Return the (x, y) coordinate for the center point of the cell that contains the specified text.  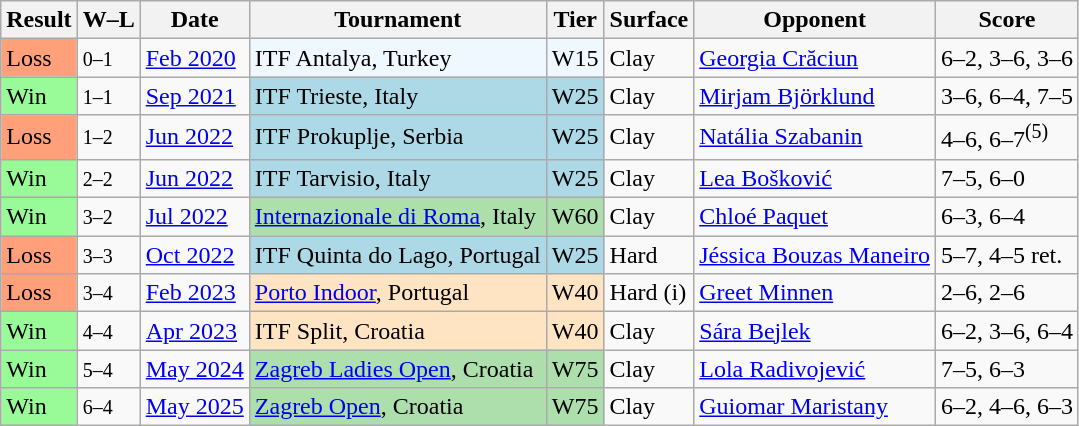
Porto Indoor, Portugal (398, 293)
6–2, 3–6, 3–6 (1006, 58)
2–2 (108, 178)
1–2 (108, 138)
Georgia Crăciun (815, 58)
3–6, 6–4, 7–5 (1006, 96)
Mirjam Björklund (815, 96)
6–2, 4–6, 6–3 (1006, 407)
Sep 2021 (194, 96)
May 2024 (194, 369)
3–4 (108, 293)
Date (194, 20)
Lola Radivojević (815, 369)
Feb 2020 (194, 58)
Tournament (398, 20)
ITF Trieste, Italy (398, 96)
Guiomar Maristany (815, 407)
7–5, 6–3 (1006, 369)
6–2, 3–6, 6–4 (1006, 331)
W–L (108, 20)
1–1 (108, 96)
6–4 (108, 407)
4–4 (108, 331)
Opponent (815, 20)
2–6, 2–6 (1006, 293)
ITF Split, Croatia (398, 331)
Sára Bejlek (815, 331)
3–2 (108, 217)
Zagreb Open, Croatia (398, 407)
5–4 (108, 369)
Surface (649, 20)
Jéssica Bouzas Maneiro (815, 255)
Natália Szabanin (815, 138)
Tier (575, 20)
7–5, 6–0 (1006, 178)
3–3 (108, 255)
Hard (i) (649, 293)
Chloé Paquet (815, 217)
6–3, 6–4 (1006, 217)
Score (1006, 20)
Hard (649, 255)
Apr 2023 (194, 331)
Lea Bošković (815, 178)
ITF Quinta do Lago, Portugal (398, 255)
Internazionale di Roma, Italy (398, 217)
4–6, 6–7(5) (1006, 138)
Zagreb Ladies Open, Croatia (398, 369)
W60 (575, 217)
5–7, 4–5 ret. (1006, 255)
May 2025 (194, 407)
ITF Antalya, Turkey (398, 58)
W15 (575, 58)
Feb 2023 (194, 293)
Jul 2022 (194, 217)
Result (39, 20)
Oct 2022 (194, 255)
0–1 (108, 58)
ITF Prokuplje, Serbia (398, 138)
ITF Tarvisio, Italy (398, 178)
Greet Minnen (815, 293)
